Return the [X, Y] coordinate for the center point of the cell that contains the specified text.  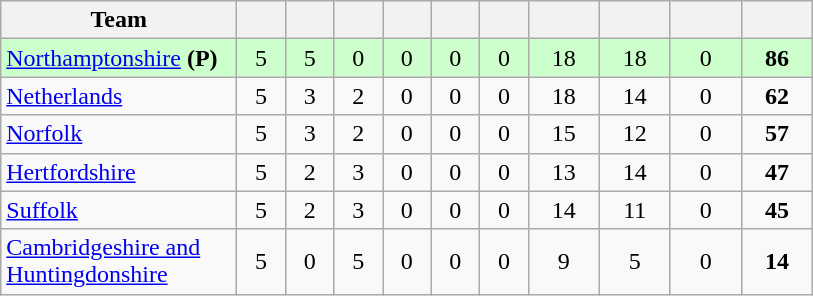
9 [564, 262]
62 [776, 96]
57 [776, 134]
11 [634, 210]
Team [119, 20]
47 [776, 172]
Northamptonshire (P) [119, 58]
12 [634, 134]
Netherlands [119, 96]
13 [564, 172]
Suffolk [119, 210]
Cambridgeshire and Huntingdonshire [119, 262]
15 [564, 134]
Norfolk [119, 134]
Hertfordshire [119, 172]
86 [776, 58]
45 [776, 210]
